Identify which cell holds the provided text, then report its (X, Y) central coordinate. 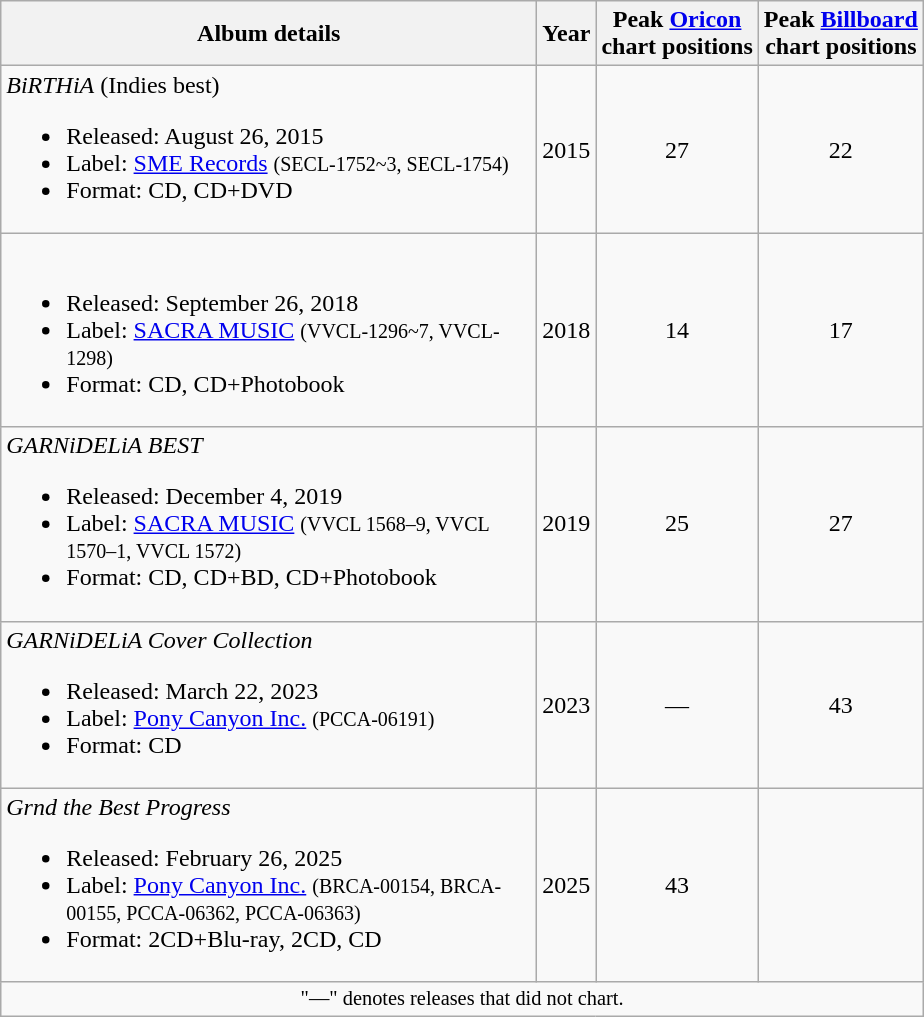
Year (566, 34)
17 (840, 330)
"—" denotes releases that did not chart. (462, 999)
2019 (566, 524)
Grnd the Best ProgressReleased: February 26, 2025Label: Pony Canyon Inc. (BRCA-00154, BRCA-00155, PCCA-06362, PCCA-06363)Format: 2CD+Blu-ray, 2CD, CD (269, 885)
— (677, 704)
22 (840, 150)
2023 (566, 704)
2018 (566, 330)
GARNiDELiA BESTReleased: December 4, 2019Label: SACRA MUSIC (VVCL 1568–9, VVCL 1570–1, VVCL 1572)Format: CD, CD+BD, CD+Photobook (269, 524)
BiRTHiA (Indies best)Released: August 26, 2015Label: SME Records (SECL-1752~3, SECL-1754)Format: CD, CD+DVD (269, 150)
2015 (566, 150)
25 (677, 524)
GARNiDELiA Cover CollectionReleased: March 22, 2023Label: Pony Canyon Inc. (PCCA-06191)Format: CD (269, 704)
Album details (269, 34)
Peak Oricon chart positions (677, 34)
14 (677, 330)
Peak Billboard chart positions (840, 34)
Released: September 26, 2018Label: SACRA MUSIC (VVCL-1296~7, VVCL-1298)Format: CD, CD+Photobook (269, 330)
2025 (566, 885)
